Locate the cell with the specified text and output its (x, y) center coordinate. 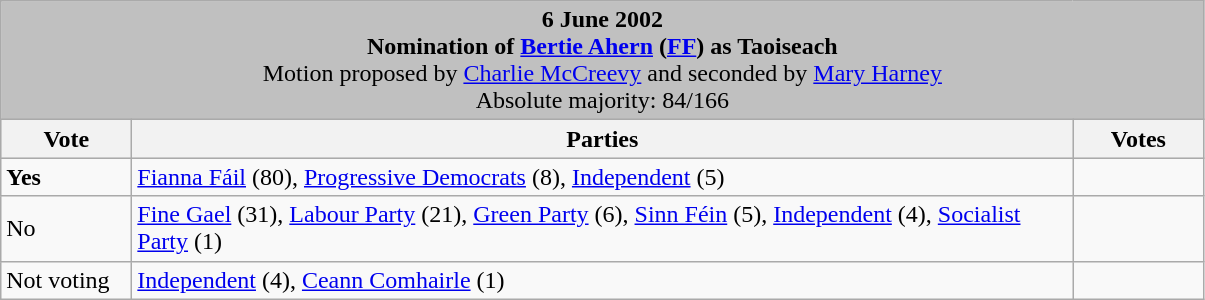
No (66, 228)
Not voting (66, 280)
Vote (66, 139)
Fine Gael (31), Labour Party (21), Green Party (6), Sinn Féin (5), Independent (4), Socialist Party (1) (602, 228)
Independent (4), Ceann Comhairle (1) (602, 280)
Votes (1138, 139)
Parties (602, 139)
Fianna Fáil (80), Progressive Democrats (8), Independent (5) (602, 177)
Yes (66, 177)
6 June 2002Nomination of Bertie Ahern (FF) as TaoiseachMotion proposed by Charlie McCreevy and seconded by Mary HarneyAbsolute majority: 84/166 (602, 60)
